Extract the (x, y) coordinate from the center of the cell holding the provided text.  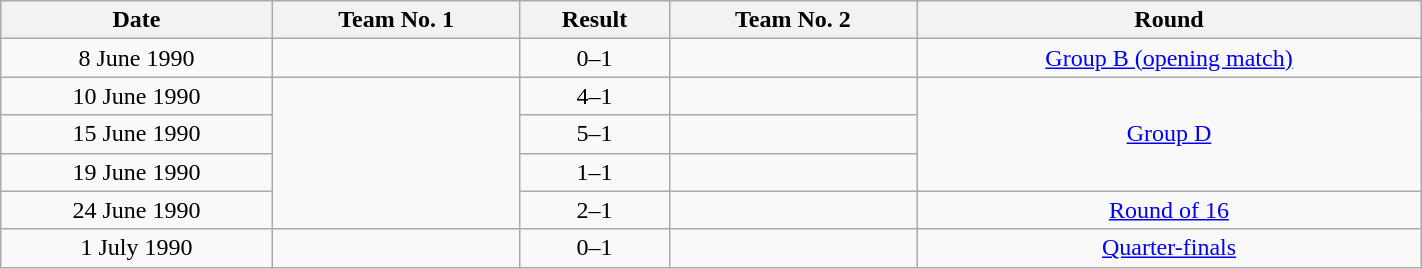
Quarter-finals (1169, 248)
5–1 (594, 134)
Round (1169, 20)
Group D (1169, 134)
10 June 1990 (137, 96)
19 June 1990 (137, 172)
1 July 1990 (137, 248)
15 June 1990 (137, 134)
Team No. 1 (396, 20)
Date (137, 20)
2–1 (594, 210)
24 June 1990 (137, 210)
Result (594, 20)
Group B (opening match) (1169, 58)
1–1 (594, 172)
8 June 1990 (137, 58)
Team No. 2 (793, 20)
Round of 16 (1169, 210)
4–1 (594, 96)
